Extract the [x, y] coordinate from the center of the cell holding the provided text.  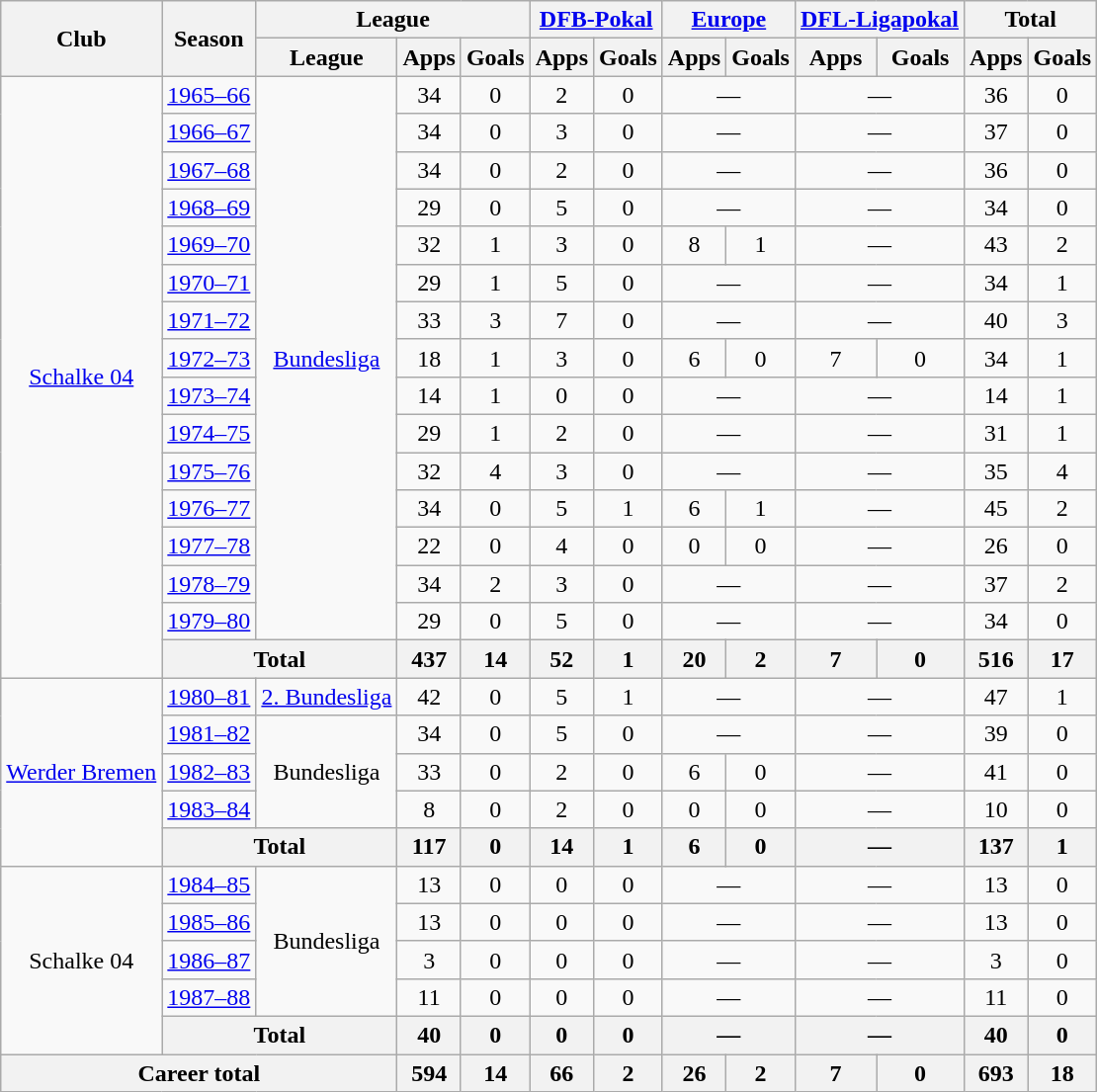
1972–73 [210, 358]
1970–71 [210, 283]
1975–76 [210, 471]
1984–85 [210, 884]
DFL-Ligapokal [880, 20]
1973–74 [210, 395]
1980–81 [210, 697]
31 [996, 433]
1981–82 [210, 734]
1969–70 [210, 245]
1986–87 [210, 960]
10 [996, 809]
1985–86 [210, 922]
17 [1062, 659]
1974–75 [210, 433]
1979–80 [210, 622]
1978–79 [210, 584]
42 [429, 697]
Season [210, 39]
Club [81, 39]
41 [996, 772]
1987–88 [210, 997]
Werder Bremen [81, 772]
20 [694, 659]
39 [996, 734]
2. Bundesliga [326, 697]
47 [996, 697]
693 [996, 1072]
Career total [200, 1072]
1971–72 [210, 320]
137 [996, 847]
DFB-Pokal [596, 20]
1976–77 [210, 509]
35 [996, 471]
43 [996, 245]
66 [561, 1072]
1967–68 [210, 170]
594 [429, 1072]
1966–67 [210, 132]
52 [561, 659]
1968–69 [210, 208]
Europe [728, 20]
1983–84 [210, 809]
45 [996, 509]
117 [429, 847]
1977–78 [210, 546]
1965–66 [210, 95]
1982–83 [210, 772]
22 [429, 546]
516 [996, 659]
437 [429, 659]
